From the cell containing the given text, extract its center point as (X, Y) coordinate. 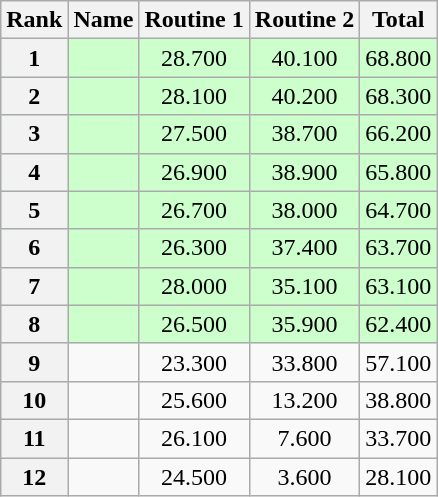
26.100 (194, 438)
Routine 1 (194, 20)
38.800 (398, 400)
40.100 (304, 58)
37.400 (304, 248)
27.500 (194, 134)
24.500 (194, 477)
68.800 (398, 58)
10 (34, 400)
3 (34, 134)
40.200 (304, 96)
28.700 (194, 58)
63.700 (398, 248)
33.700 (398, 438)
33.800 (304, 362)
Rank (34, 20)
8 (34, 324)
38.900 (304, 172)
35.900 (304, 324)
12 (34, 477)
Routine 2 (304, 20)
38.700 (304, 134)
4 (34, 172)
6 (34, 248)
3.600 (304, 477)
23.300 (194, 362)
66.200 (398, 134)
13.200 (304, 400)
26.900 (194, 172)
7.600 (304, 438)
63.100 (398, 286)
57.100 (398, 362)
68.300 (398, 96)
Name (104, 20)
26.300 (194, 248)
2 (34, 96)
62.400 (398, 324)
9 (34, 362)
25.600 (194, 400)
5 (34, 210)
26.500 (194, 324)
64.700 (398, 210)
1 (34, 58)
35.100 (304, 286)
7 (34, 286)
Total (398, 20)
26.700 (194, 210)
28.000 (194, 286)
11 (34, 438)
65.800 (398, 172)
38.000 (304, 210)
